Return [X, Y] of the center of cell containing provided text 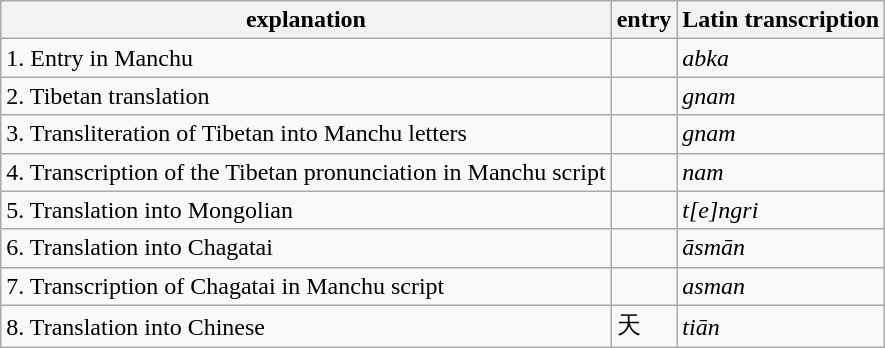
t[e]ngri [781, 210]
nam [781, 172]
4. Transcription of the Tibetan pronunciation in Manchu script [306, 172]
2. Tibetan translation [306, 96]
abka [781, 58]
天 [644, 326]
entry [644, 20]
tiān [781, 326]
8. Translation into Chinese [306, 326]
5. Translation into Mongolian [306, 210]
asman [781, 286]
Latin transcription [781, 20]
3. Transliteration of Tibetan into Manchu letters [306, 134]
āsmān [781, 248]
1. Entry in Manchu [306, 58]
explanation [306, 20]
6. Translation into Chagatai [306, 248]
7. Transcription of Chagatai in Manchu script [306, 286]
